Identify which cell holds the provided text, then report its [x, y] central coordinate. 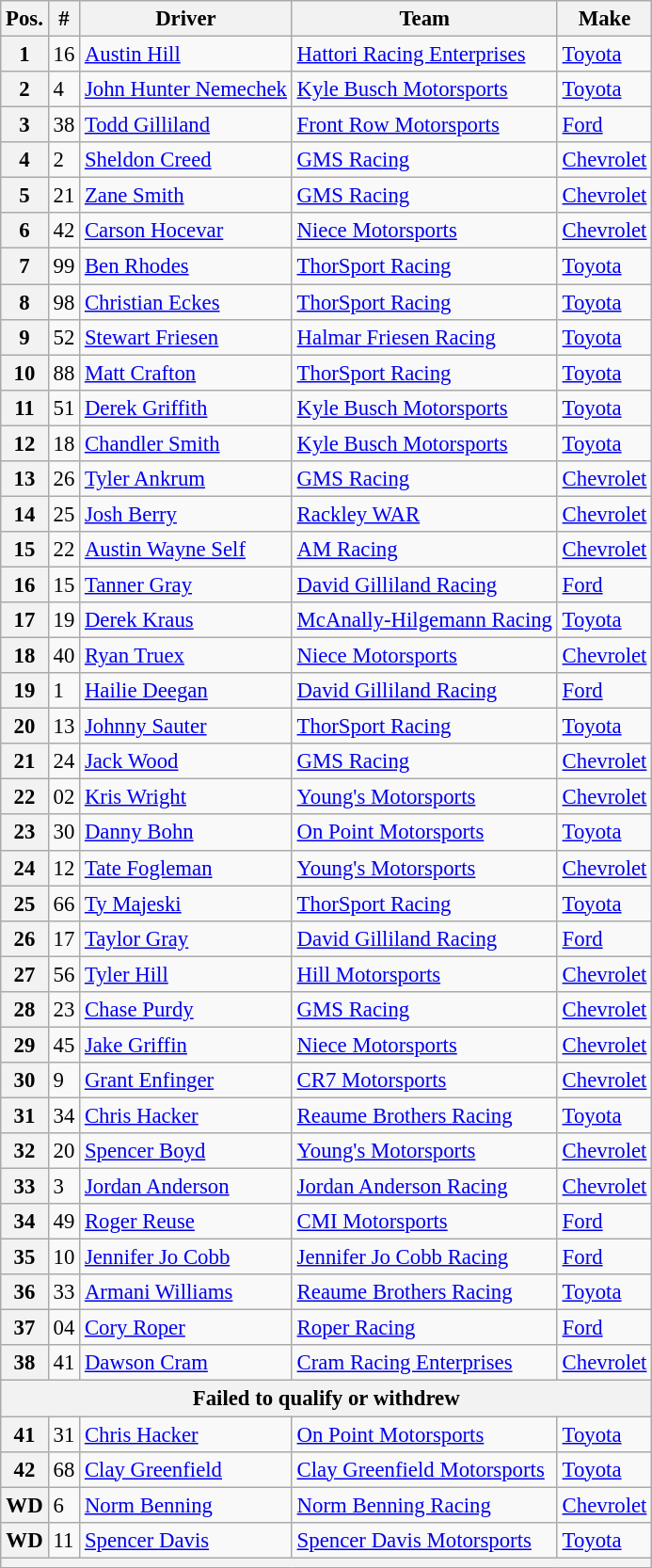
40 [64, 656]
7 [24, 266]
27 [24, 974]
Derek Kraus [186, 620]
5 [24, 196]
Make [604, 19]
Austin Hill [186, 55]
Roper Racing [424, 1328]
Jordan Anderson [186, 1187]
51 [64, 408]
36 [24, 1292]
Todd Gilliland [186, 125]
68 [64, 1469]
Spencer Boyd [186, 1151]
Pos. [24, 19]
Failed to qualify or withdrew [326, 1399]
Christian Eckes [186, 302]
99 [64, 266]
04 [64, 1328]
35 [24, 1257]
Carson Hocevar [186, 231]
John Hunter Nemechek [186, 89]
Tyler Hill [186, 974]
Norm Benning Racing [424, 1505]
Jennifer Jo Cobb [186, 1257]
Clay Greenfield Motorsports [424, 1469]
37 [24, 1328]
Tyler Ankrum [186, 479]
AM Racing [424, 550]
02 [64, 797]
Front Row Motorsports [424, 125]
Jack Wood [186, 761]
Chase Purdy [186, 1010]
8 [24, 302]
45 [64, 1045]
# [64, 19]
Stewart Friesen [186, 337]
Ty Majeski [186, 904]
56 [64, 974]
Jake Griffin [186, 1045]
Derek Griffith [186, 408]
Taylor Gray [186, 938]
52 [64, 337]
32 [24, 1151]
Cram Racing Enterprises [424, 1364]
Jennifer Jo Cobb Racing [424, 1257]
29 [24, 1045]
Zane Smith [186, 196]
Johnny Sauter [186, 727]
Driver [186, 19]
49 [64, 1222]
Team [424, 19]
Kris Wright [186, 797]
14 [24, 514]
Roger Reuse [186, 1222]
Dawson Cram [186, 1364]
66 [64, 904]
Danny Bohn [186, 833]
Rackley WAR [424, 514]
Norm Benning [186, 1505]
Spencer Davis [186, 1540]
Ben Rhodes [186, 266]
Tate Fogleman [186, 868]
Josh Berry [186, 514]
CR7 Motorsports [424, 1080]
Austin Wayne Self [186, 550]
McAnally-Hilgemann Racing [424, 620]
98 [64, 302]
28 [24, 1010]
Hill Motorsports [424, 974]
Matt Crafton [186, 373]
CMI Motorsports [424, 1222]
Jordan Anderson Racing [424, 1187]
Ryan Truex [186, 656]
88 [64, 373]
Hailie Deegan [186, 691]
Sheldon Creed [186, 160]
Cory Roper [186, 1328]
Halmar Friesen Racing [424, 337]
Clay Greenfield [186, 1469]
Grant Enfinger [186, 1080]
Hattori Racing Enterprises [424, 55]
Armani Williams [186, 1292]
Chandler Smith [186, 443]
Tanner Gray [186, 584]
Spencer Davis Motorsports [424, 1540]
